Identify which cell holds the provided text, then report its (x, y) central coordinate. 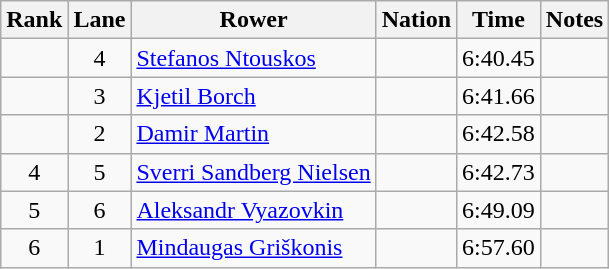
Time (499, 20)
2 (100, 134)
6:41.66 (499, 96)
Nation (416, 20)
Aleksandr Vyazovkin (254, 210)
6:42.58 (499, 134)
1 (100, 248)
6:42.73 (499, 172)
Sverri Sandberg Nielsen (254, 172)
Mindaugas Griškonis (254, 248)
Rower (254, 20)
Stefanos Ntouskos (254, 58)
6:40.45 (499, 58)
Kjetil Borch (254, 96)
Rank (34, 20)
3 (100, 96)
Damir Martin (254, 134)
6:57.60 (499, 248)
6:49.09 (499, 210)
Notes (574, 20)
Lane (100, 20)
